Determine the [x, y] coordinate at the center of the cell enclosing the given text.  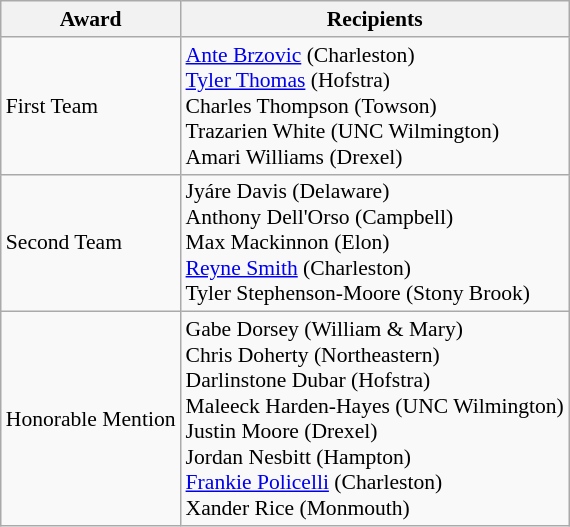
First Team [91, 106]
Honorable Mention [91, 419]
Second Team [91, 243]
Award [91, 19]
Recipients [375, 19]
Ante Brzovic (Charleston) Tyler Thomas (Hofstra) Charles Thompson (Towson) Trazarien White (UNC Wilmington) Amari Williams (Drexel) [375, 106]
Jyáre Davis (Delaware) Anthony Dell'Orso (Campbell) Max Mackinnon (Elon) Reyne Smith (Charleston) Tyler Stephenson-Moore (Stony Brook) [375, 243]
